Scan for the cell matching the given text and deliver its (x, y) coordinate at center. 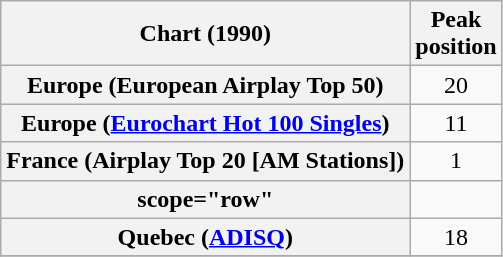
Europe (Eurochart Hot 100 Singles) (206, 123)
Europe (European Airplay Top 50) (206, 85)
18 (456, 237)
1 (456, 161)
France (Airplay Top 20 [AM Stations]) (206, 161)
scope="row" (206, 199)
11 (456, 123)
20 (456, 85)
Chart (1990) (206, 34)
Quebec (ADISQ) (206, 237)
Peakposition (456, 34)
